Capture the cell that displays the provided text and extract its (x, y) central coordinate. 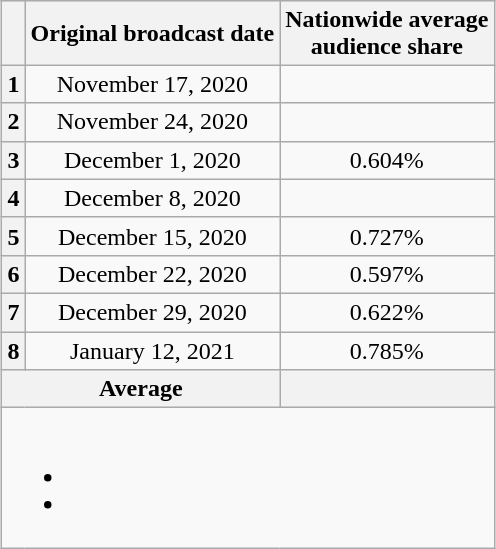
1 (14, 84)
0.727% (387, 236)
6 (14, 274)
January 12, 2021 (152, 351)
November 24, 2020 (152, 122)
December 1, 2020 (152, 160)
0.785% (387, 351)
December 22, 2020 (152, 274)
7 (14, 312)
December 15, 2020 (152, 236)
0.604% (387, 160)
5 (14, 236)
Original broadcast date (152, 32)
4 (14, 198)
Nationwide averageaudience share (387, 32)
December 29, 2020 (152, 312)
Average (141, 389)
0.597% (387, 274)
0.622% (387, 312)
November 17, 2020 (152, 84)
3 (14, 160)
2 (14, 122)
8 (14, 351)
December 8, 2020 (152, 198)
